For the text-containing cell, return its midpoint in (X, Y) coordinate format. 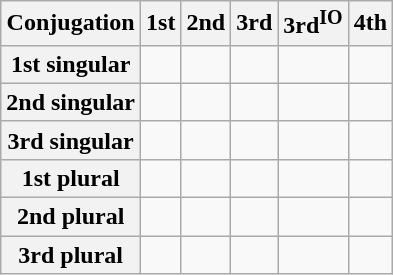
1st (161, 24)
2nd (206, 24)
1st plural (71, 178)
3rd singular (71, 140)
3rd (254, 24)
3rd plural (71, 255)
3rdIO (313, 24)
1st singular (71, 64)
2nd plural (71, 217)
4th (370, 24)
2nd singular (71, 102)
Conjugation (71, 24)
